Detect which cell encompasses the target text, then output its (X, Y) center coordinate. 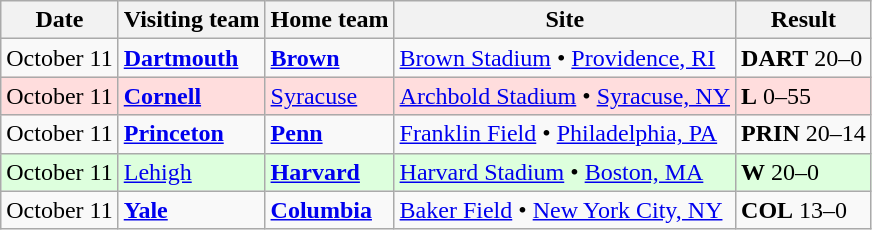
Archbold Stadium • Syracuse, NY (564, 96)
Site (564, 20)
Dartmouth (192, 58)
Brown (330, 58)
Syracuse (330, 96)
DART 20–0 (804, 58)
Home team (330, 20)
Cornell (192, 96)
Lehigh (192, 172)
Baker Field • New York City, NY (564, 210)
L 0–55 (804, 96)
Franklin Field • Philadelphia, PA (564, 134)
Result (804, 20)
Visiting team (192, 20)
Penn (330, 134)
Yale (192, 210)
PRIN 20–14 (804, 134)
Harvard (330, 172)
Brown Stadium • Providence, RI (564, 58)
Princeton (192, 134)
W 20–0 (804, 172)
Columbia (330, 210)
Date (60, 20)
COL 13–0 (804, 210)
Harvard Stadium • Boston, MA (564, 172)
